For the text-containing cell, return its midpoint in (X, Y) coordinate format. 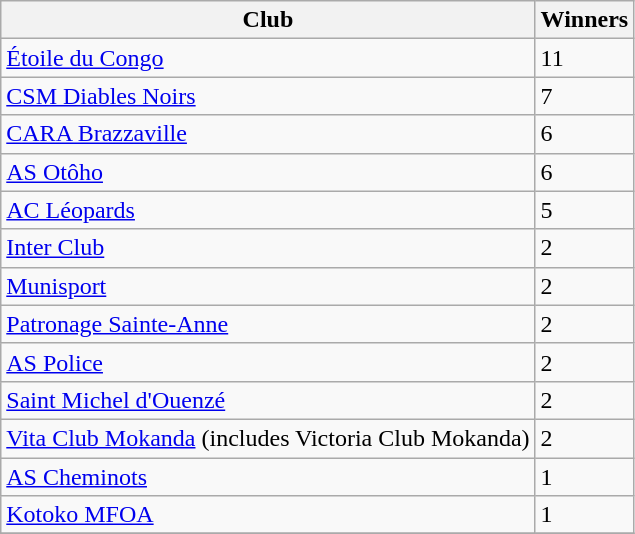
CARA Brazzaville (268, 134)
AS Cheminots (268, 477)
Kotoko MFOA (268, 515)
AS Otôho (268, 172)
5 (584, 210)
Patronage Sainte-Anne (268, 324)
Winners (584, 20)
Étoile du Congo (268, 58)
Vita Club Mokanda (includes Victoria Club Mokanda) (268, 438)
11 (584, 58)
AC Léopards (268, 210)
AS Police (268, 362)
Munisport (268, 286)
Saint Michel d'Ouenzé (268, 400)
Club (268, 20)
7 (584, 96)
CSM Diables Noirs (268, 96)
Inter Club (268, 248)
